Return the [X, Y] coordinate for the center point of the cell that contains the specified text.  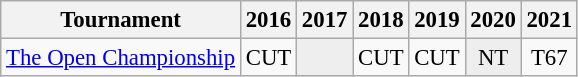
2017 [325, 20]
2016 [268, 20]
Tournament [121, 20]
T67 [549, 58]
2021 [549, 20]
2019 [437, 20]
The Open Championship [121, 58]
NT [493, 58]
2020 [493, 20]
2018 [381, 20]
